Determine the (x, y) coordinate at the center of the cell enclosing the given text.  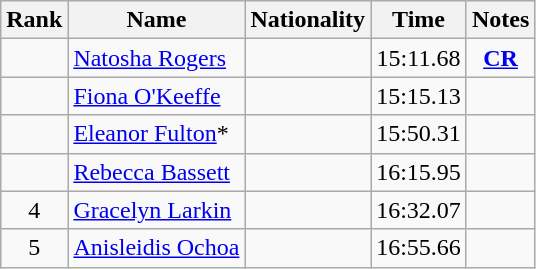
16:55.66 (419, 248)
Eleanor Fulton* (156, 134)
Rank (34, 20)
Name (156, 20)
Rebecca Bassett (156, 172)
16:32.07 (419, 210)
Nationality (308, 20)
Anisleidis Ochoa (156, 248)
4 (34, 210)
15:50.31 (419, 134)
Notes (500, 20)
16:15.95 (419, 172)
Fiona O'Keeffe (156, 96)
15:11.68 (419, 58)
15:15.13 (419, 96)
5 (34, 248)
Gracelyn Larkin (156, 210)
Time (419, 20)
Natosha Rogers (156, 58)
CR (500, 58)
